Find where the given text appears and provide that cell's center as [X, Y] coordinate. 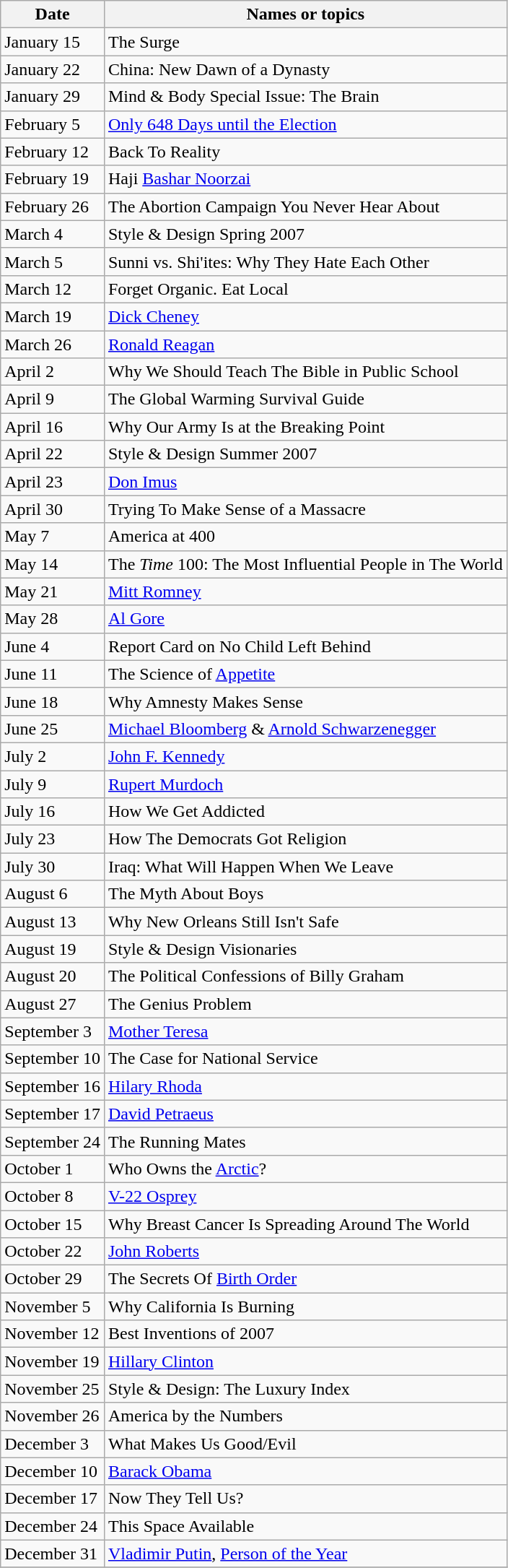
Ronald Reagan [305, 345]
America at 400 [305, 537]
December 31 [53, 1554]
August 13 [53, 922]
February 19 [53, 179]
The Case for National Service [305, 1059]
Why We Should Teach The Bible in Public School [305, 372]
June 11 [53, 674]
October 22 [53, 1252]
America by the Numbers [305, 1416]
December 24 [53, 1526]
Why Breast Cancer Is Spreading Around The World [305, 1224]
Who Owns the Arctic? [305, 1169]
Hillary Clinton [305, 1361]
Forget Organic. Eat Local [305, 289]
March 12 [53, 289]
November 26 [53, 1416]
What Makes Us Good/Evil [305, 1444]
The Running Mates [305, 1141]
Best Inventions of 2007 [305, 1334]
The Abortion Campaign You Never Hear About [305, 207]
China: New Dawn of a Dynasty [305, 69]
Why New Orleans Still Isn't Safe [305, 922]
June 25 [53, 729]
January 22 [53, 69]
April 9 [53, 399]
The Myth About Boys [305, 894]
May 21 [53, 592]
Why California Is Burning [305, 1307]
May 28 [53, 619]
April 30 [53, 509]
John F. Kennedy [305, 756]
July 30 [53, 867]
November 25 [53, 1389]
Report Card on No Child Left Behind [305, 646]
Now They Tell Us? [305, 1499]
How We Get Addicted [305, 812]
Don Imus [305, 482]
August 20 [53, 976]
Dick Cheney [305, 316]
Mother Teresa [305, 1031]
September 16 [53, 1086]
Names or topics [305, 14]
November 12 [53, 1334]
Mind & Body Special Issue: The Brain [305, 97]
This Space Available [305, 1526]
April 2 [53, 372]
December 3 [53, 1444]
September 3 [53, 1031]
September 17 [53, 1114]
The Genius Problem [305, 1004]
Style & Design Summer 2007 [305, 454]
July 16 [53, 812]
October 1 [53, 1169]
January 15 [53, 42]
October 29 [53, 1279]
V-22 Osprey [305, 1196]
The Political Confessions of Billy Graham [305, 976]
Back To Reality [305, 152]
February 26 [53, 207]
How The Democrats Got Religion [305, 839]
June 4 [53, 646]
The Secrets Of Birth Order [305, 1279]
Why Our Army Is at the Breaking Point [305, 427]
October 8 [53, 1196]
April 22 [53, 454]
Sunni vs. Shi'ites: Why They Hate Each Other [305, 261]
July 9 [53, 784]
David Petraeus [305, 1114]
August 19 [53, 949]
March 4 [53, 234]
March 26 [53, 345]
The Global Warming Survival Guide [305, 399]
July 2 [53, 756]
Iraq: What Will Happen When We Leave [305, 867]
Why Amnesty Makes Sense [305, 701]
November 5 [53, 1307]
April 23 [53, 482]
December 10 [53, 1471]
September 24 [53, 1141]
Rupert Murdoch [305, 784]
Mitt Romney [305, 592]
Date [53, 14]
March 5 [53, 261]
May 7 [53, 537]
John Roberts [305, 1252]
Trying To Make Sense of a Massacre [305, 509]
The Surge [305, 42]
December 17 [53, 1499]
Hilary Rhoda [305, 1086]
May 14 [53, 564]
February 5 [53, 124]
November 19 [53, 1361]
March 19 [53, 316]
January 29 [53, 97]
February 12 [53, 152]
October 15 [53, 1224]
Style & Design: The Luxury Index [305, 1389]
Style & Design Visionaries [305, 949]
August 27 [53, 1004]
Michael Bloomberg & Arnold Schwarzenegger [305, 729]
Barack Obama [305, 1471]
The Time 100: The Most Influential People in The World [305, 564]
Al Gore [305, 619]
June 18 [53, 701]
Style & Design Spring 2007 [305, 234]
Only 648 Days until the Election [305, 124]
April 16 [53, 427]
The Science of Appetite [305, 674]
Vladimir Putin, Person of the Year [305, 1554]
Haji Bashar Noorzai [305, 179]
July 23 [53, 839]
August 6 [53, 894]
September 10 [53, 1059]
